For the text-containing cell, return its midpoint in [X, Y] coordinate format. 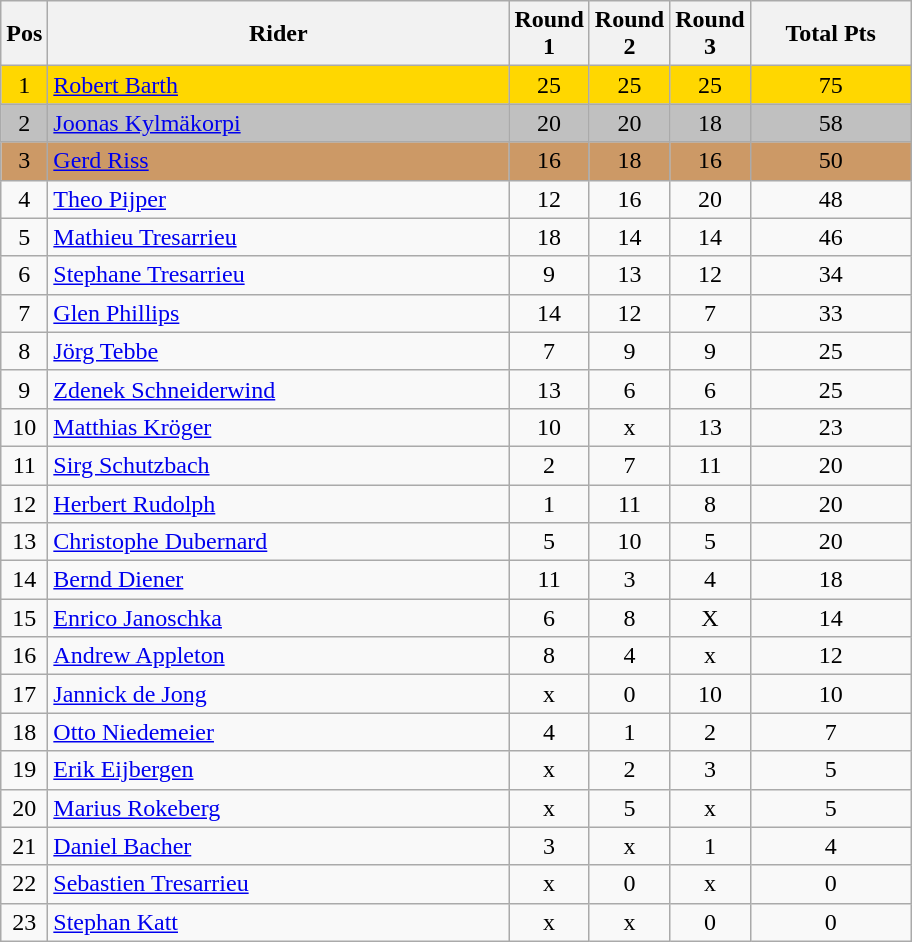
34 [830, 275]
Round 2 [629, 34]
Herbert Rudolph [278, 503]
Pos [24, 34]
19 [24, 770]
Robert Barth [278, 85]
Christophe Dubernard [278, 542]
Daniel Bacher [278, 846]
Joonas Kylmäkorpi [278, 123]
Jörg Tebbe [278, 351]
33 [830, 313]
21 [24, 846]
22 [24, 884]
Enrico Janoschka [278, 618]
Jannick de Jong [278, 694]
Bernd Diener [278, 580]
48 [830, 199]
Theo Pijper [278, 199]
Andrew Appleton [278, 656]
58 [830, 123]
Stephan Katt [278, 922]
Round 3 [710, 34]
Gerd Riss [278, 161]
Otto Niedemeier [278, 732]
46 [830, 237]
Erik Eijbergen [278, 770]
Sebastien Tresarrieu [278, 884]
17 [24, 694]
Marius Rokeberg [278, 808]
75 [830, 85]
Rider [278, 34]
Matthias Kröger [278, 427]
X [710, 618]
50 [830, 161]
Sirg Schutzbach [278, 465]
Stephane Tresarrieu [278, 275]
Glen Phillips [278, 313]
Zdenek Schneiderwind [278, 389]
Mathieu Tresarrieu [278, 237]
Total Pts [830, 34]
15 [24, 618]
Round 1 [549, 34]
